For the text-containing cell, return its midpoint in [x, y] coordinate format. 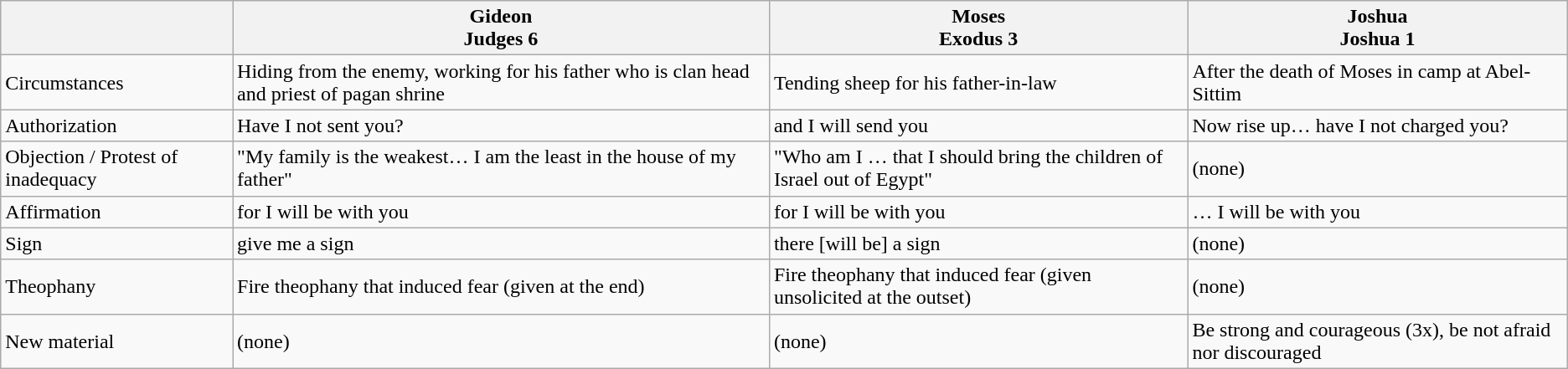
Hiding from the enemy, working for his father who is clan head and priest of pagan shrine [501, 82]
After the death of Moses in camp at Abel-Sittim [1377, 82]
MosesExodus 3 [978, 28]
and I will send you [978, 126]
GideonJudges 6 [501, 28]
there [will be] a sign [978, 243]
Authorization [117, 126]
"Who am I … that I should bring the children of Israel out of Egypt" [978, 169]
Be strong and courageous (3x), be not afraid nor discouraged [1377, 341]
Sign [117, 243]
… I will be with you [1377, 212]
JoshuaJoshua 1 [1377, 28]
Circumstances [117, 82]
"My family is the weakest… I am the least in the house of my father" [501, 169]
Affirmation [117, 212]
give me a sign [501, 243]
Tending sheep for his father-in-law [978, 82]
Fire theophany that induced fear (given unsolicited at the outset) [978, 286]
Theophany [117, 286]
New material [117, 341]
Have I not sent you? [501, 126]
Now rise up… have I not charged you? [1377, 126]
Fire theophany that induced fear (given at the end) [501, 286]
Objection / Protest of inadequacy [117, 169]
